Determine the (X, Y) coordinate at the center of the cell enclosing the given text.  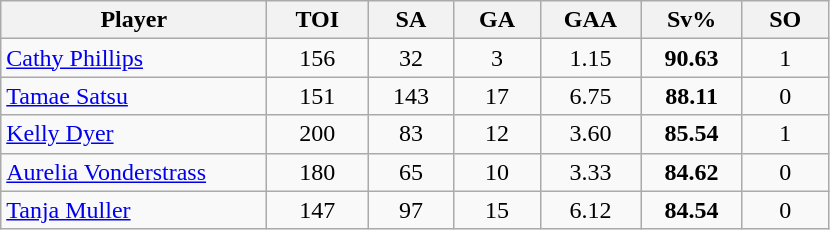
15 (497, 210)
88.11 (692, 96)
200 (318, 134)
TOI (318, 20)
GA (497, 20)
1.15 (590, 58)
84.62 (692, 172)
85.54 (692, 134)
Aurelia Vonderstrass (134, 172)
Cathy Phillips (134, 58)
3 (497, 58)
65 (411, 172)
90.63 (692, 58)
97 (411, 210)
3.33 (590, 172)
Player (134, 20)
32 (411, 58)
156 (318, 58)
Tamae Satsu (134, 96)
17 (497, 96)
147 (318, 210)
SA (411, 20)
6.75 (590, 96)
10 (497, 172)
SO (785, 20)
6.12 (590, 210)
180 (318, 172)
Kelly Dyer (134, 134)
151 (318, 96)
GAA (590, 20)
Sv% (692, 20)
12 (497, 134)
83 (411, 134)
3.60 (590, 134)
Tanja Muller (134, 210)
143 (411, 96)
84.54 (692, 210)
